For the text-containing cell, return its midpoint in [x, y] coordinate format. 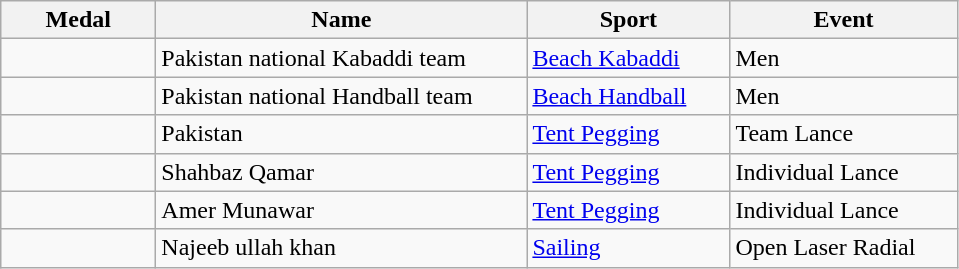
Event [844, 20]
Amer Munawar [342, 210]
Beach Kabaddi [628, 58]
Team Lance [844, 134]
Najeeb ullah khan [342, 248]
Pakistan national Handball team [342, 96]
Sailing [628, 248]
Pakistan national Kabaddi team [342, 58]
Beach Handball [628, 96]
Medal [78, 20]
Name [342, 20]
Open Laser Radial [844, 248]
Sport [628, 20]
Pakistan [342, 134]
Shahbaz Qamar [342, 172]
